Search for the cell housing the specified text and yield its (X, Y) center coordinate. 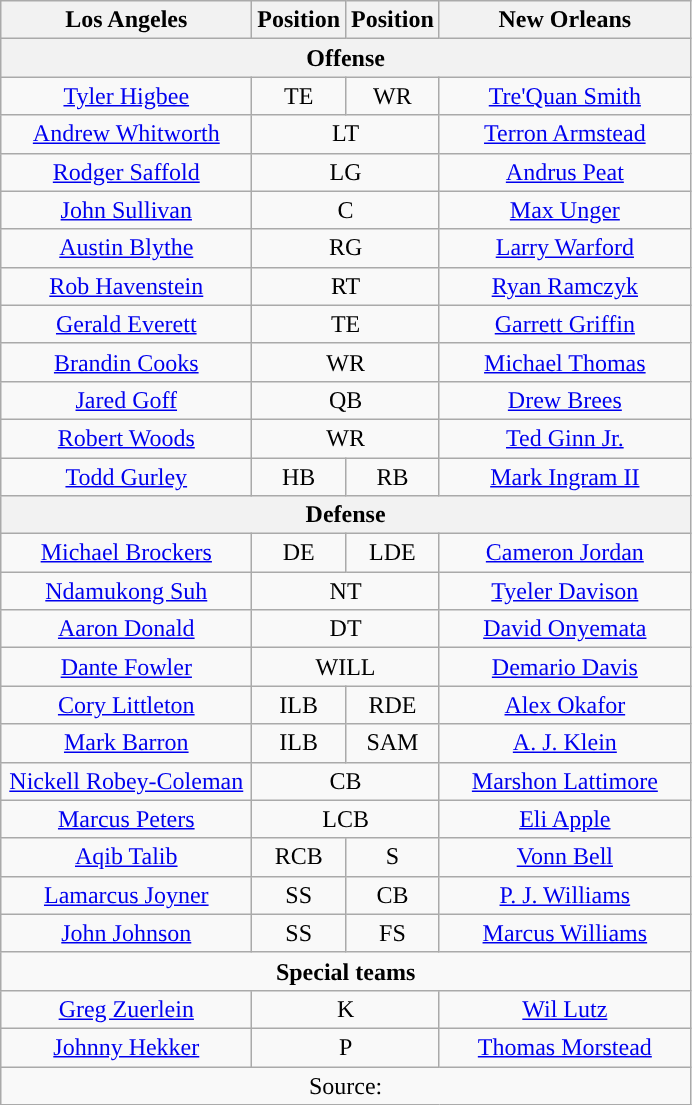
Johnny Hekker (126, 1047)
Garrett Griffin (564, 324)
P. J. Williams (564, 895)
Wil Lutz (564, 1009)
Tyeler Davison (564, 591)
K (346, 1009)
Ted Ginn Jr. (564, 438)
LG (346, 172)
Lamarcus Joyner (126, 895)
Terron Armstead (564, 134)
S (393, 857)
Tre'Quan Smith (564, 96)
Todd Gurley (126, 477)
P (346, 1047)
Larry Warford (564, 248)
Aaron Donald (126, 629)
Alex Okafor (564, 705)
John Johnson (126, 933)
Marshon Lattimore (564, 781)
Marcus Williams (564, 933)
LT (346, 134)
Andrew Whitworth (126, 134)
LDE (393, 553)
Jared Goff (126, 400)
RG (346, 248)
RCB (299, 857)
Demario Davis (564, 667)
A. J. Klein (564, 743)
RB (393, 477)
Los Angeles (126, 20)
Ryan Ramczyk (564, 286)
Michael Thomas (564, 362)
Ndamukong Suh (126, 591)
Brandin Cooks (126, 362)
Dante Fowler (126, 667)
Nickell Robey-Coleman (126, 781)
NT (346, 591)
Thomas Morstead (564, 1047)
Rob Havenstein (126, 286)
Max Unger (564, 210)
David Onyemata (564, 629)
Mark Ingram II (564, 477)
Austin Blythe (126, 248)
DE (299, 553)
Tyler Higbee (126, 96)
HB (299, 477)
Andrus Peat (564, 172)
Mark Barron (126, 743)
QB (346, 400)
WILL (346, 667)
Marcus Peters (126, 819)
Special teams (346, 971)
SAM (393, 743)
DT (346, 629)
FS (393, 933)
Eli Apple (564, 819)
RT (346, 286)
Defense (346, 515)
Gerald Everett (126, 324)
Vonn Bell (564, 857)
Rodger Saffold (126, 172)
Drew Brees (564, 400)
Greg Zuerlein (126, 1009)
Aqib Talib (126, 857)
Cory Littleton (126, 705)
Robert Woods (126, 438)
RDE (393, 705)
John Sullivan (126, 210)
Source: (346, 1085)
Cameron Jordan (564, 553)
New Orleans (564, 20)
Offense (346, 58)
C (346, 210)
Michael Brockers (126, 553)
LCB (346, 819)
